Return (X, Y) of the center of cell containing provided text 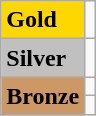
Gold (43, 20)
Bronze (43, 96)
Silver (43, 58)
